Extract the (X, Y) coordinate from the center of the cell holding the provided text.  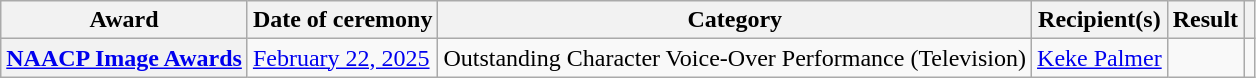
Award (124, 20)
NAACP Image Awards (124, 58)
Keke Palmer (1100, 58)
Outstanding Character Voice-Over Performance (Television) (735, 58)
February 22, 2025 (342, 58)
Date of ceremony (342, 20)
Category (735, 20)
Recipient(s) (1100, 20)
Result (1205, 20)
